Extract the (X, Y) coordinate from the center of the cell holding the provided text.  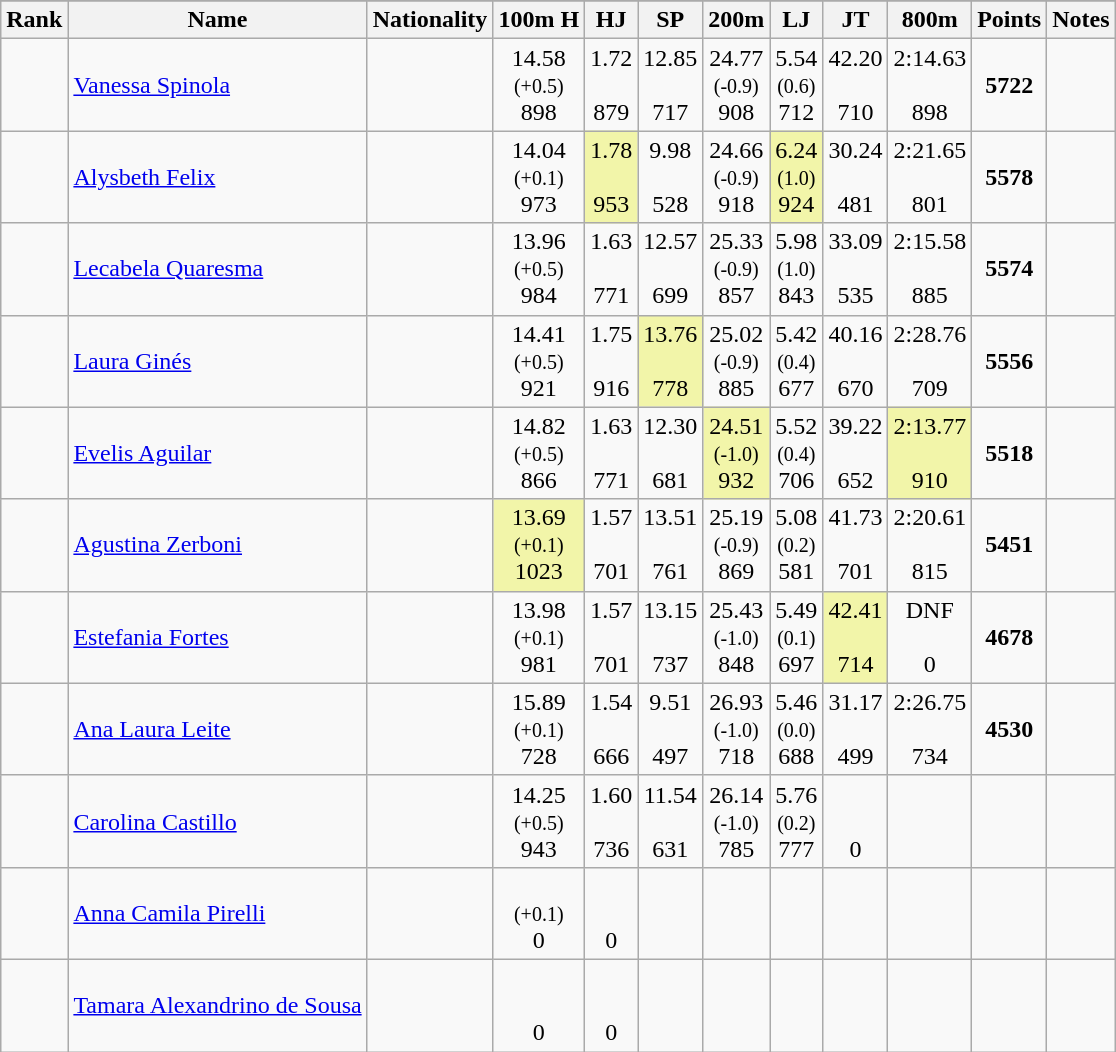
13.69(+0.1)1023 (539, 545)
1.75916 (612, 361)
2:26.75734 (930, 729)
40.16670 (856, 361)
Laura Ginés (218, 361)
2:13.77910 (930, 453)
2:15.58885 (930, 269)
200m (736, 20)
13.96(+0.5)984 (539, 269)
2:20.61815 (930, 545)
Lecabela Quaresma (218, 269)
5.98(1.0)843 (796, 269)
42.41714 (856, 637)
25.19(-0.9)869 (736, 545)
Vanessa Spinola (218, 85)
Carolina Castillo (218, 821)
Name (218, 20)
Points (1010, 20)
800m (930, 20)
Estefania Fortes (218, 637)
13.76778 (670, 361)
Evelis Aguilar (218, 453)
25.43(-1.0)848 (736, 637)
39.22652 (856, 453)
13.51761 (670, 545)
Anna Camila Pirelli (218, 913)
5.46(0.0)688 (796, 729)
5.52(0.4)706 (796, 453)
HJ (612, 20)
26.93(-1.0)718 (736, 729)
2:28.76709 (930, 361)
41.73701 (856, 545)
14.82(+0.5)866 (539, 453)
5.76(0.2)777 (796, 821)
12.30681 (670, 453)
JT (856, 20)
4678 (1010, 637)
24.51(-1.0)932 (736, 453)
14.25(+0.5)943 (539, 821)
13.15737 (670, 637)
2:21.65801 (930, 177)
1.54666 (612, 729)
DNF0 (930, 637)
(+0.1)0 (539, 913)
5518 (1010, 453)
1.60736 (612, 821)
6.24(1.0)924 (796, 177)
9.98528 (670, 177)
LJ (796, 20)
30.24481 (856, 177)
25.33(-0.9)857 (736, 269)
5451 (1010, 545)
14.04(+0.1)973 (539, 177)
24.77(-0.9)908 (736, 85)
SP (670, 20)
13.98(+0.1)981 (539, 637)
2:14.63898 (930, 85)
100m H (539, 20)
Tamara Alexandrino de Sousa (218, 1005)
1.72879 (612, 85)
Notes (1081, 20)
12.85717 (670, 85)
4530 (1010, 729)
Nationality (430, 20)
5556 (1010, 361)
15.89(+0.1)728 (539, 729)
5574 (1010, 269)
Rank (34, 20)
31.17499 (856, 729)
24.66(-0.9)918 (736, 177)
5.54(0.6)712 (796, 85)
26.14(-1.0)785 (736, 821)
5722 (1010, 85)
5578 (1010, 177)
25.02(-0.9)885 (736, 361)
5.08(0.2)581 (796, 545)
9.51497 (670, 729)
42.20710 (856, 85)
Agustina Zerboni (218, 545)
Ana Laura Leite (218, 729)
14.41(+0.5)921 (539, 361)
33.09535 (856, 269)
5.49(0.1)697 (796, 637)
5.42(0.4)677 (796, 361)
14.58(+0.5)898 (539, 85)
1.78953 (612, 177)
11.54631 (670, 821)
12.57699 (670, 269)
Alysbeth Felix (218, 177)
